Detect which cell encompasses the target text, then output its (x, y) center coordinate. 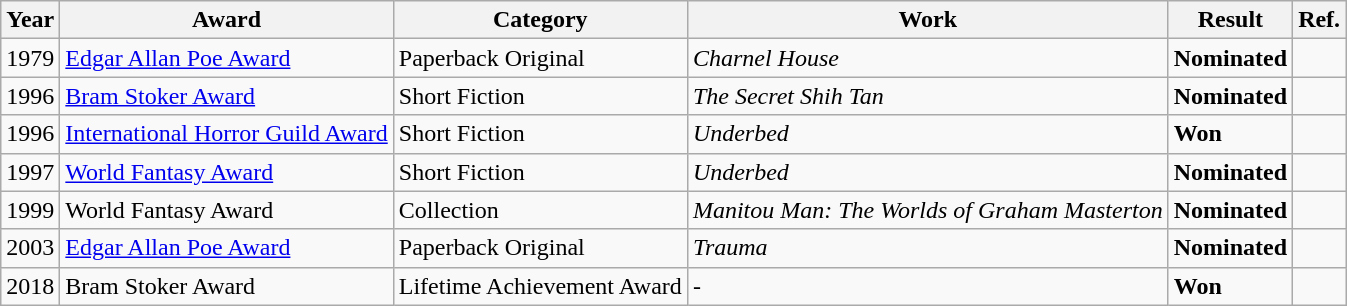
2018 (30, 286)
Lifetime Achievement Award (540, 286)
Year (30, 20)
Result (1230, 20)
The Secret Shih Tan (928, 96)
1999 (30, 210)
Category (540, 20)
Manitou Man: The Worlds of Graham Masterton (928, 210)
Work (928, 20)
1979 (30, 58)
International Horror Guild Award (226, 134)
Collection (540, 210)
2003 (30, 248)
Trauma (928, 248)
Ref. (1320, 20)
Award (226, 20)
- (928, 286)
Charnel House (928, 58)
1997 (30, 172)
